Find where the given text appears and provide that cell's center as (x, y) coordinate. 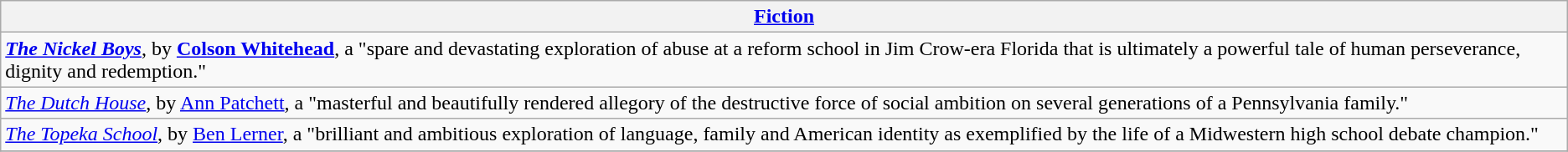
Fiction (784, 17)
